Identify which cell holds the provided text, then report its [X, Y] central coordinate. 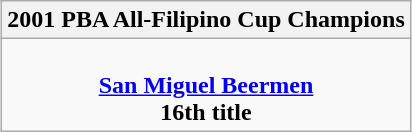
San Miguel Beermen 16th title [206, 85]
2001 PBA All-Filipino Cup Champions [206, 20]
